Search for the cell housing the specified text and yield its (X, Y) center coordinate. 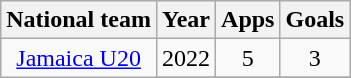
5 (248, 58)
2022 (186, 58)
Year (186, 20)
3 (315, 58)
Goals (315, 20)
Apps (248, 20)
National team (79, 20)
Jamaica U20 (79, 58)
